From the cell containing the given text, extract its center point as [X, Y] coordinate. 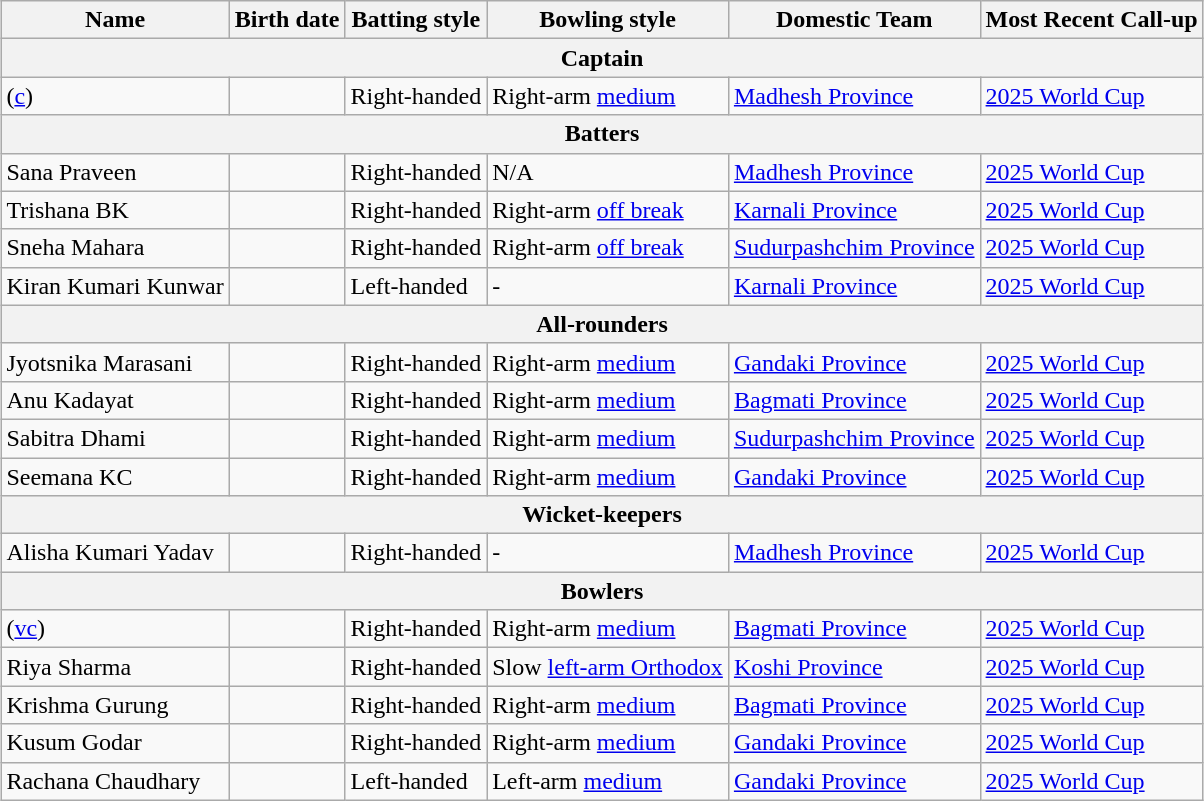
(c) [115, 96]
Sneha Mahara [115, 248]
Koshi Province [854, 667]
Krishma Gurung [115, 705]
Name [115, 20]
Rachana Chaudhary [115, 781]
Birth date [287, 20]
Jyotsnika Marasani [115, 362]
Trishana BK [115, 210]
Alisha Kumari Yadav [115, 553]
Kusum Godar [115, 743]
N/A [608, 172]
All-rounders [602, 324]
Riya Sharma [115, 667]
Anu Kadayat [115, 400]
Seemana KC [115, 477]
Slow left-arm Orthodox [608, 667]
Bowlers [602, 591]
Domestic Team [854, 20]
Wicket-keepers [602, 515]
Batters [602, 134]
Captain [602, 58]
Most Recent Call-up [1092, 20]
Batting style [416, 20]
Sabitra Dhami [115, 438]
Sana Praveen [115, 172]
(vc) [115, 629]
Left-arm medium [608, 781]
Kiran Kumari Kunwar [115, 286]
Bowling style [608, 20]
